Determine the (X, Y) coordinate at the center of the cell enclosing the given text.  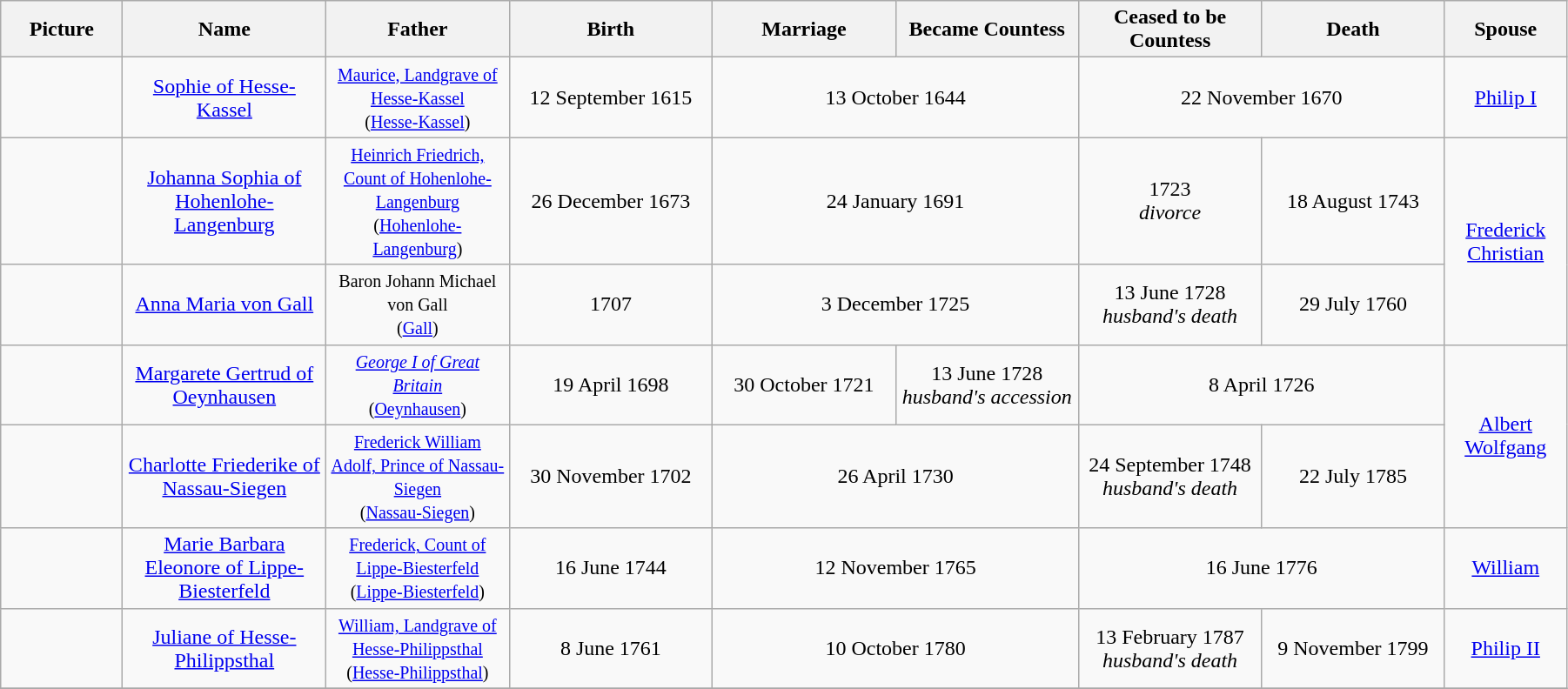
1707 (611, 304)
Philip II (1505, 648)
8 April 1726 (1262, 385)
22 November 1670 (1262, 97)
Baron Johann Michael von Gall(Gall) (418, 304)
Frederick William Adolf, Prince of Nassau-Siegen(Nassau-Siegen) (418, 477)
13 February 1787husband's death (1169, 648)
Margarete Gertrud of Oeynhausen (224, 385)
Marie Barbara Eleonore of Lippe-Biesterfeld (224, 568)
10 October 1780 (896, 648)
9 November 1799 (1353, 648)
Maurice, Landgrave of Hesse-Kassel(Hesse-Kassel) (418, 97)
Anna Maria von Gall (224, 304)
George I of Great Britain(Oeynhausen) (418, 385)
Philip I (1505, 97)
Albert Wolfgang (1505, 437)
12 September 1615 (611, 97)
30 October 1721 (804, 385)
William, Landgrave of Hesse-Philippsthal(Hesse-Philippsthal) (418, 648)
26 April 1730 (896, 477)
1723divorce (1169, 201)
3 December 1725 (896, 304)
22 July 1785 (1353, 477)
Became Countess (987, 30)
19 April 1698 (611, 385)
Father (418, 30)
Death (1353, 30)
Ceased to be Countess (1169, 30)
Picture (62, 30)
Sophie of Hesse-Kassel (224, 97)
30 November 1702 (611, 477)
Frederick, Count of Lippe-Biesterfeld(Lippe-Biesterfeld) (418, 568)
13 October 1644 (896, 97)
Birth (611, 30)
24 January 1691 (896, 201)
Heinrich Friedrich, Count of Hohenlohe-Langenburg(Hohenlohe-Langenburg) (418, 201)
8 June 1761 (611, 648)
16 June 1744 (611, 568)
Name (224, 30)
13 June 1728husband's accession (987, 385)
Johanna Sophia of Hohenlohe-Langenburg (224, 201)
18 August 1743 (1353, 201)
Juliane of Hesse-Philippsthal (224, 648)
Charlotte Friederike of Nassau-Siegen (224, 477)
William (1505, 568)
Frederick Christian (1505, 241)
Marriage (804, 30)
Spouse (1505, 30)
13 June 1728husband's death (1169, 304)
26 December 1673 (611, 201)
29 July 1760 (1353, 304)
16 June 1776 (1262, 568)
12 November 1765 (896, 568)
24 September 1748husband's death (1169, 477)
